Search for the cell housing the specified text and yield its (x, y) center coordinate. 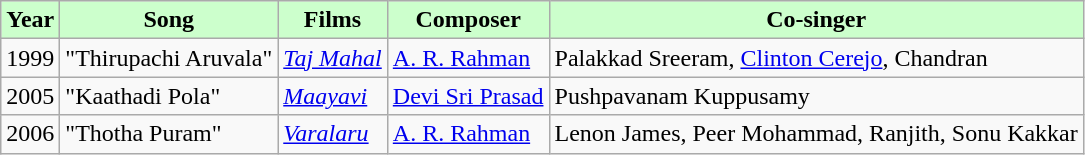
Devi Sri Prasad (468, 96)
Lenon James, Peer Mohammad, Ranjith, Sonu Kakkar (816, 134)
Palakkad Sreeram, Clinton Cerejo, Chandran (816, 58)
2005 (30, 96)
Year (30, 20)
Maayavi (333, 96)
Films (333, 20)
"Kaathadi Pola" (169, 96)
"Thotha Puram" (169, 134)
"Thirupachi Aruvala" (169, 58)
Varalaru (333, 134)
Composer (468, 20)
Taj Mahal (333, 58)
2006 (30, 134)
Co-singer (816, 20)
Pushpavanam Kuppusamy (816, 96)
Song (169, 20)
1999 (30, 58)
